Identify which cell holds the provided text, then report its [X, Y] central coordinate. 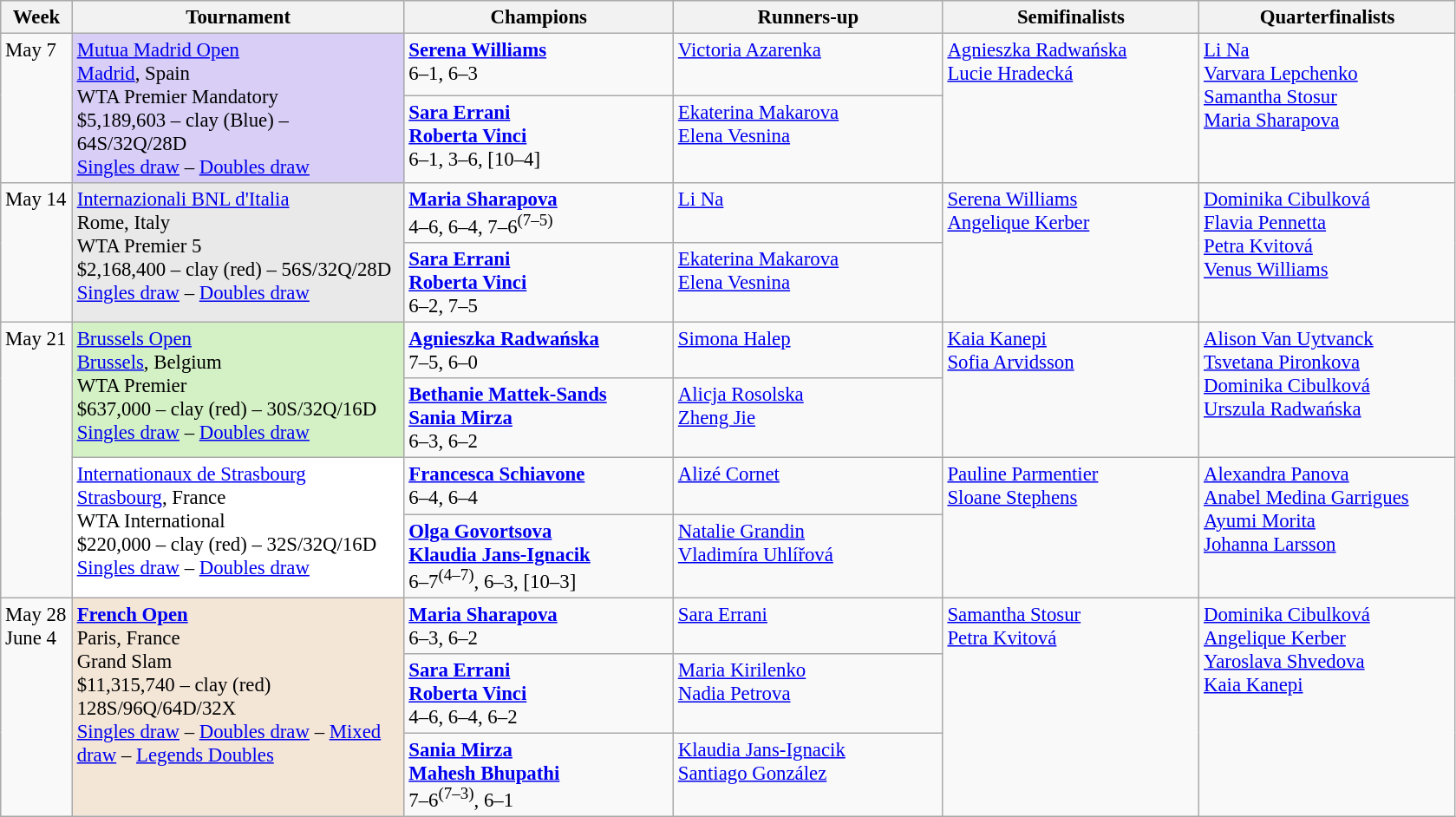
Sara Errani [808, 626]
Serena Williams6–1, 6–3 [539, 64]
May 28June 4 [36, 707]
Samantha Stosur Petra Kvitová [1071, 707]
May 7 [36, 109]
Sara Errani Roberta Vinci6–1, 3–6, [10–4] [539, 139]
Dominika Cibulková Angelique Kerber Yaroslava Shvedova Kaia Kanepi [1328, 707]
Klaudia Jans-Ignacik Santiago González [808, 775]
Maria Sharapova6–3, 6–2 [539, 626]
Dominika Cibulková Flavia Pennetta Petra Kvitová Venus Williams [1328, 253]
Natalie Grandin Vladimíra Uhlířová [808, 556]
Victoria Azarenka [808, 64]
Kaia Kanepi Sofia Arvidsson [1071, 390]
Serena Williams Angelique Kerber [1071, 253]
Alexandra Panova Anabel Medina Garrigues Ayumi Morita Johanna Larsson [1328, 527]
Maria Kirilenko Nadia Petrova [808, 693]
Runners-up [808, 17]
Internationaux de StrasbourgStrasbourg, FranceWTA International$220,000 – clay (red) – 32S/32Q/16DSingles draw – Doubles draw [238, 527]
Bethanie Mattek-Sands Sania Mirza6–3, 6–2 [539, 418]
Tournament [238, 17]
Maria Sharapova4–6, 6–4, 7–6(7–5) [539, 213]
Agnieszka Radwańska Lucie Hradecká [1071, 109]
Quarterfinalists [1328, 17]
Simona Halep [808, 350]
Pauline Parmentier Sloane Stephens [1071, 527]
Alizé Cornet [808, 486]
Agnieszka Radwańska7–5, 6–0 [539, 350]
Alicja Rosolska Zheng Jie [808, 418]
Semifinalists [1071, 17]
Li Na [808, 213]
Week [36, 17]
Mutua Madrid OpenMadrid, SpainWTA Premier Mandatory$5,189,603 – clay (Blue) – 64S/32Q/28DSingles draw – Doubles draw [238, 109]
May 14 [36, 253]
Internazionali BNL d'ItaliaRome, ItalyWTA Premier 5$2,168,400 – clay (red) – 56S/32Q/28DSingles draw – Doubles draw [238, 253]
Sara Errani Roberta Vinci6–2, 7–5 [539, 283]
Sara Errani Roberta Vinci4–6, 6–4, 6–2 [539, 693]
May 21 [36, 460]
Brussels OpenBrussels, BelgiumWTA Premier$637,000 – clay (red) – 30S/32Q/16DSingles draw – Doubles draw [238, 390]
Francesca Schiavone6–4, 6–4 [539, 486]
Li Na Varvara Lepchenko Samantha Stosur Maria Sharapova [1328, 109]
Sania Mirza Mahesh Bhupathi7–6(7–3), 6–1 [539, 775]
Olga Govortsova Klaudia Jans-Ignacik6–7(4–7), 6–3, [10–3] [539, 556]
Champions [539, 17]
Alison Van Uytvanck Tsvetana Pironkova Dominika Cibulková Urszula Radwańska [1328, 390]
French OpenParis, FranceGrand Slam$11,315,740 – clay (red)128S/96Q/64D/32XSingles draw – Doubles draw – Mixed draw – Legends Doubles [238, 707]
